From the cell containing the given text, extract its center point as [x, y] coordinate. 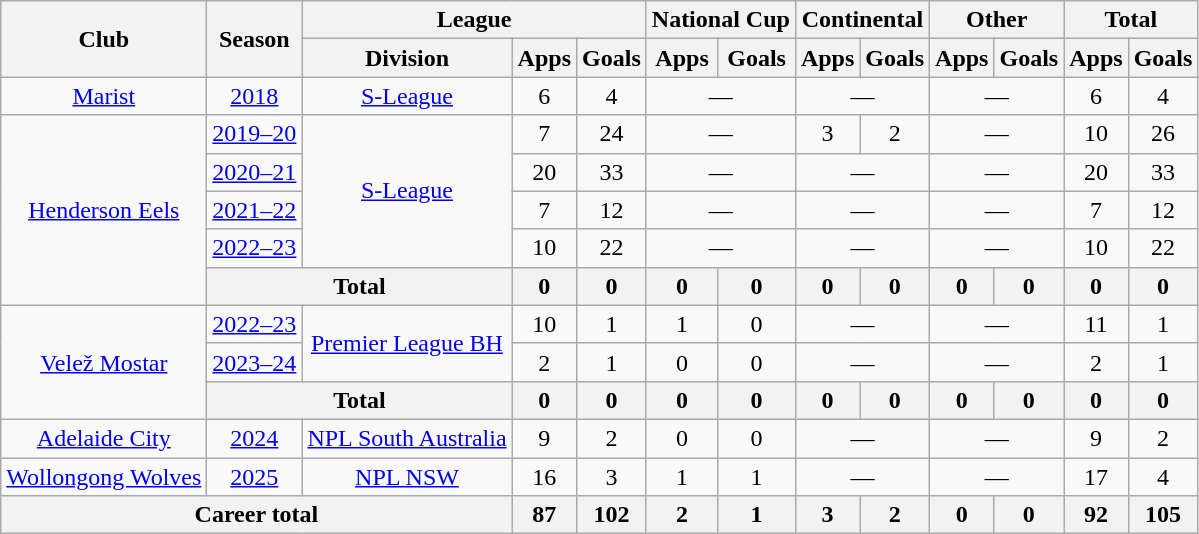
2021–22 [254, 210]
17 [1096, 477]
Marist [104, 96]
League [474, 20]
2023–24 [254, 362]
2025 [254, 477]
Adelaide City [104, 438]
24 [612, 134]
105 [1163, 515]
Velež Mostar [104, 362]
Premier League BH [407, 343]
Continental [862, 20]
87 [544, 515]
92 [1096, 515]
16 [544, 477]
Henderson Eels [104, 210]
National Cup [720, 20]
2018 [254, 96]
26 [1163, 134]
2019–20 [254, 134]
Division [407, 58]
11 [1096, 324]
102 [612, 515]
Career total [256, 515]
2020–21 [254, 172]
Club [104, 39]
NPL South Australia [407, 438]
NPL NSW [407, 477]
2024 [254, 438]
Wollongong Wolves [104, 477]
Other [997, 20]
Season [254, 39]
